Output the [X, Y] coordinate of the center of the cell containing the given text.  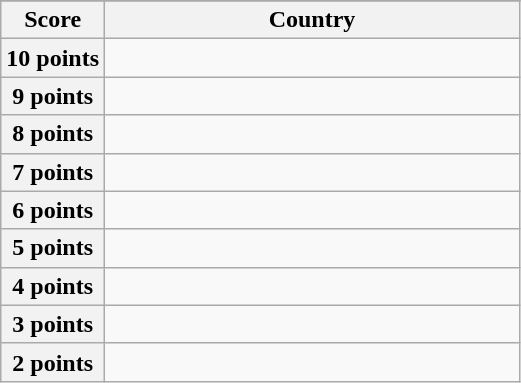
Country [312, 20]
5 points [53, 248]
10 points [53, 58]
3 points [53, 324]
9 points [53, 96]
Score [53, 20]
2 points [53, 362]
8 points [53, 134]
4 points [53, 286]
6 points [53, 210]
7 points [53, 172]
